Search for the cell housing the specified text and yield its (X, Y) center coordinate. 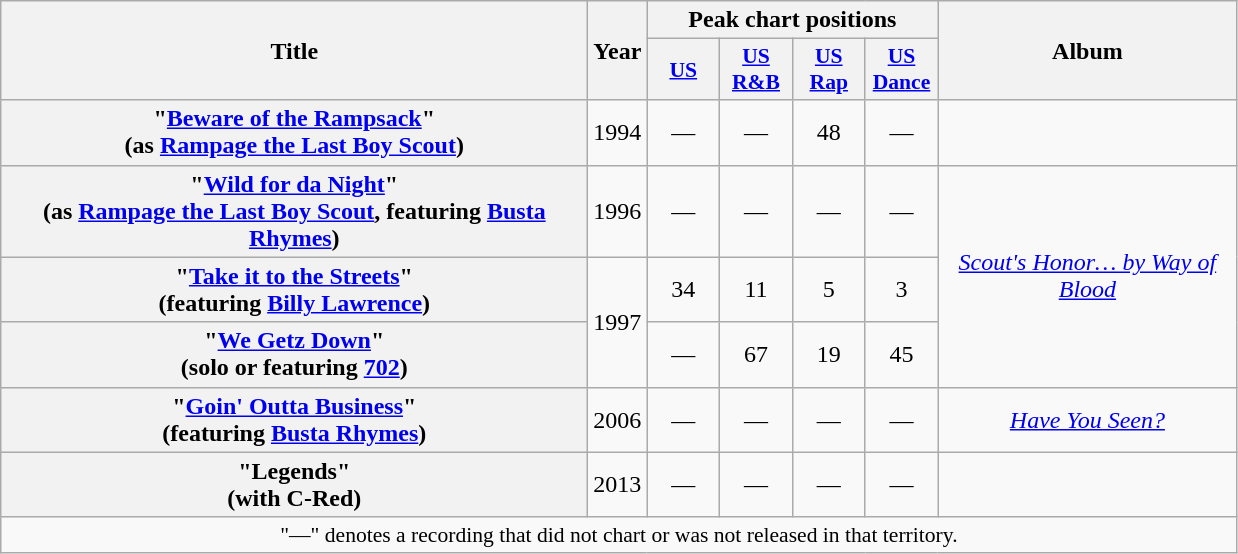
"Legends"(with C-Red) (294, 484)
USR&B (756, 70)
1996 (618, 211)
US (684, 70)
2006 (618, 420)
Have You Seen? (1088, 420)
"Beware of the Rampsack"(as Rampage the Last Boy Scout) (294, 132)
Album (1088, 50)
"We Getz Down"(solo or featuring 702) (294, 354)
48 (828, 132)
"Goin' Outta Business"(featuring Busta Rhymes) (294, 420)
1994 (618, 132)
USDance (902, 70)
3 (902, 290)
45 (902, 354)
67 (756, 354)
Title (294, 50)
2013 (618, 484)
Year (618, 50)
USRap (828, 70)
19 (828, 354)
11 (756, 290)
5 (828, 290)
34 (684, 290)
1997 (618, 322)
Scout's Honor… by Way of Blood (1088, 276)
"Wild for da Night"(as Rampage the Last Boy Scout, featuring Busta Rhymes) (294, 211)
Peak chart positions (792, 20)
"Take it to the Streets"(featuring Billy Lawrence) (294, 290)
"—" denotes a recording that did not chart or was not released in that territory. (619, 535)
